Detect which cell encompasses the target text, then output its [X, Y] center coordinate. 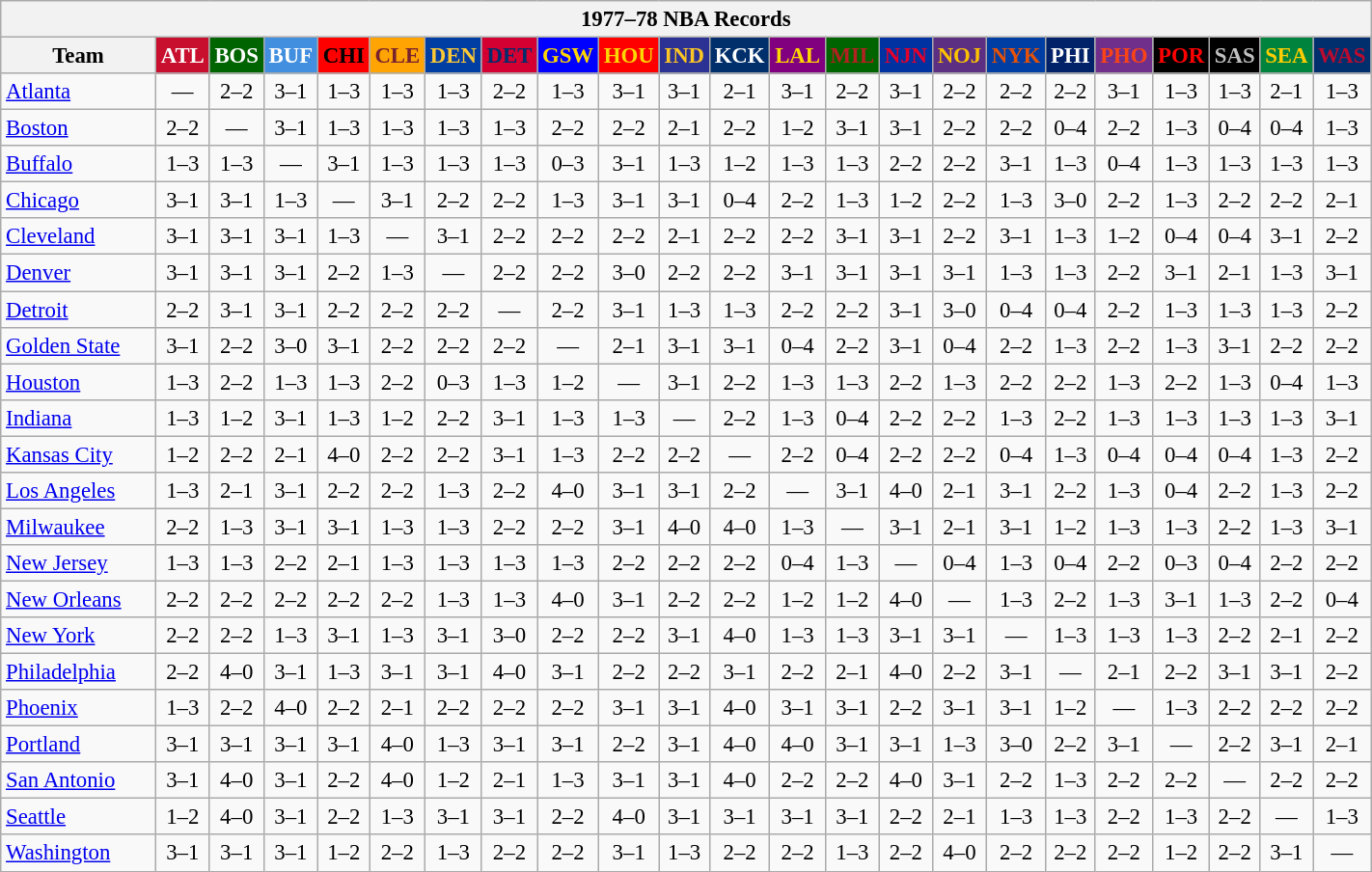
Washington [79, 854]
KCK [739, 56]
Atlanta [79, 92]
Indiana [79, 418]
PHO [1124, 56]
MIL [852, 56]
NYK [1017, 56]
San Antonio [79, 780]
Portland [79, 745]
SAS [1234, 56]
Cleveland [79, 236]
Kansas City [79, 454]
PHI [1071, 56]
Denver [79, 273]
NOJ [959, 56]
New York [79, 636]
New Jersey [79, 563]
BOS [236, 56]
Golden State [79, 345]
IND [684, 56]
POR [1181, 56]
Boston [79, 128]
DEN [453, 56]
CHI [343, 56]
Houston [79, 382]
1977–78 NBA Records [686, 19]
Team [79, 56]
Philadelphia [79, 672]
Seattle [79, 817]
WAS [1342, 56]
LAL [797, 56]
Chicago [79, 201]
BUF [290, 56]
Buffalo [79, 164]
Detroit [79, 310]
SEA [1287, 56]
Milwaukee [79, 527]
Phoenix [79, 708]
HOU [629, 56]
CLE [398, 56]
GSW [568, 56]
New Orleans [79, 599]
ATL [182, 56]
DET [509, 56]
NJN [905, 56]
Los Angeles [79, 491]
